Scan for the cell matching the given text and deliver its (x, y) coordinate at center. 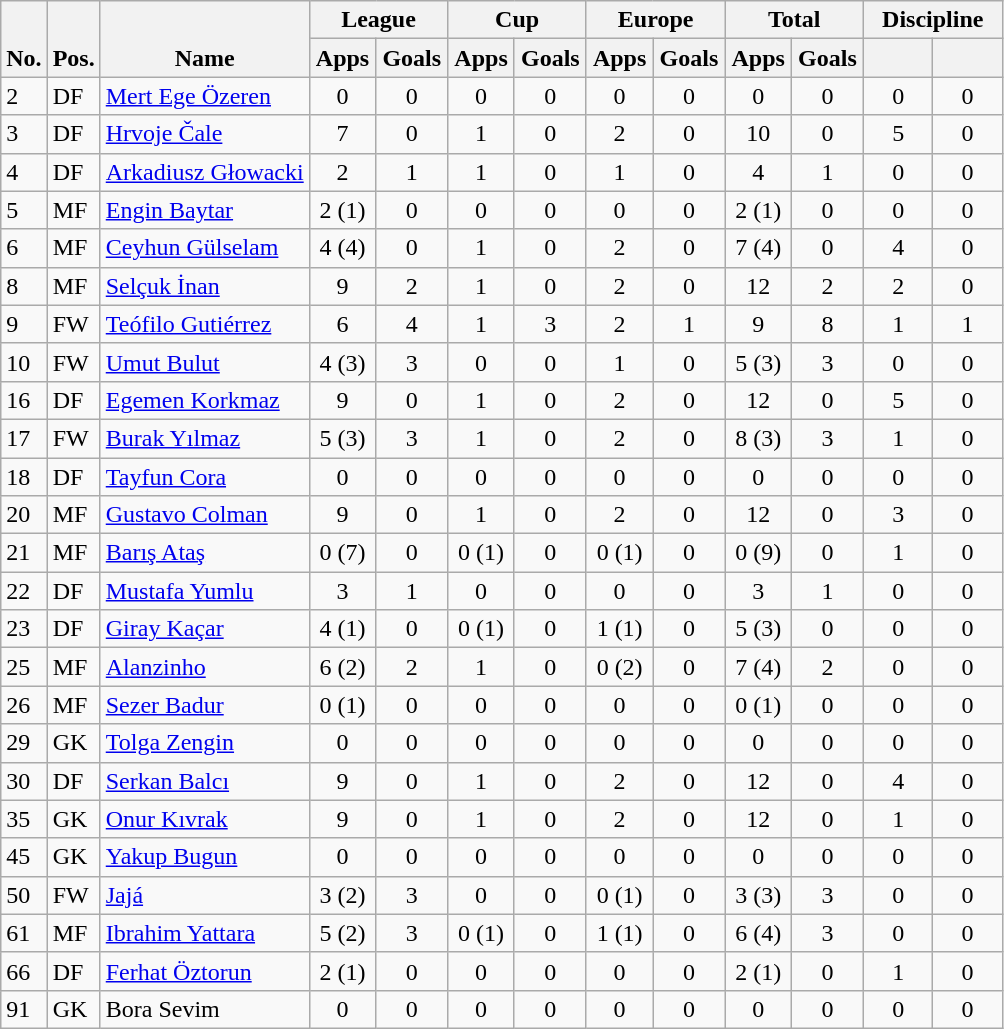
8 (3) (758, 438)
Engin Baytar (204, 210)
7 (342, 134)
4 (1) (342, 629)
Umut Bulut (204, 362)
4 (3) (342, 362)
3 (3) (758, 895)
Europe (656, 20)
Cup (518, 20)
Mert Ege Özeren (204, 96)
Alanzinho (204, 667)
Onur Kıvrak (204, 819)
30 (24, 781)
66 (24, 971)
Ibrahim Yattara (204, 933)
0 (9) (758, 553)
6 (2) (342, 667)
Tayfun Cora (204, 477)
Yakup Bugun (204, 857)
29 (24, 743)
61 (24, 933)
26 (24, 705)
Tolga Zengin (204, 743)
No. (24, 39)
Bora Sevim (204, 1009)
Ferhat Öztorun (204, 971)
Egemen Korkmaz (204, 400)
Selçuk İnan (204, 286)
Jajá (204, 895)
16 (24, 400)
Ceyhun Gülselam (204, 248)
45 (24, 857)
21 (24, 553)
League (378, 20)
Total (794, 20)
Hrvoje Čale (204, 134)
Pos. (74, 39)
Arkadiusz Głowacki (204, 172)
91 (24, 1009)
Teófilo Gutiérrez (204, 324)
0 (7) (342, 553)
5 (2) (342, 933)
50 (24, 895)
25 (24, 667)
Gustavo Colman (204, 515)
6 (4) (758, 933)
Discipline (932, 20)
23 (24, 629)
4 (4) (342, 248)
22 (24, 591)
Serkan Balcı (204, 781)
Giray Kaçar (204, 629)
Burak Yılmaz (204, 438)
18 (24, 477)
17 (24, 438)
0 (2) (620, 667)
35 (24, 819)
Barış Ataş (204, 553)
3 (2) (342, 895)
Mustafa Yumlu (204, 591)
Sezer Badur (204, 705)
20 (24, 515)
Name (204, 39)
